Extract the (x, y) coordinate from the center of the cell holding the provided text.  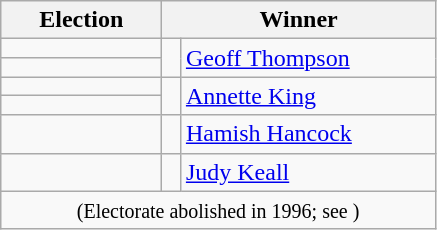
Election (82, 20)
Geoff Thompson (308, 58)
(Electorate abolished in 1996; see ) (218, 210)
Judy Keall (308, 172)
Hamish Hancock (308, 134)
Winner (299, 20)
Annette King (308, 96)
